Output the (X, Y) coordinate of the center of the cell containing the given text.  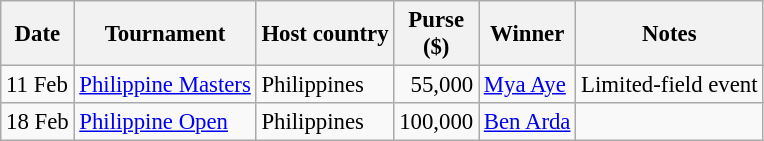
Winner (526, 34)
Limited-field event (670, 85)
Date (38, 34)
Purse($) (436, 34)
18 Feb (38, 122)
Tournament (165, 34)
100,000 (436, 122)
Host country (325, 34)
Mya Aye (526, 85)
Notes (670, 34)
11 Feb (38, 85)
Ben Arda (526, 122)
Philippine Masters (165, 85)
Philippine Open (165, 122)
55,000 (436, 85)
